Find where the given text appears and provide that cell's center as (x, y) coordinate. 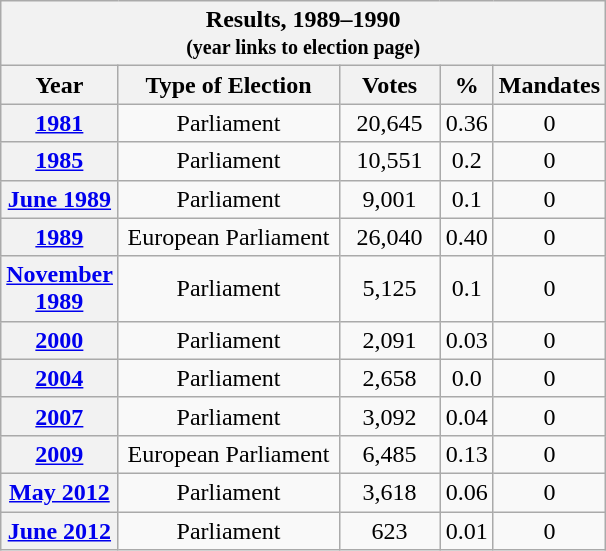
2007 (60, 416)
Type of Election (228, 85)
May 2012 (60, 492)
2000 (60, 340)
Year (60, 85)
9,001 (390, 199)
1985 (60, 161)
2,091 (390, 340)
2,658 (390, 378)
1981 (60, 123)
0.40 (466, 237)
0.04 (466, 416)
623 (390, 531)
1989 (60, 237)
10,551 (390, 161)
Votes (390, 85)
6,485 (390, 454)
20,645 (390, 123)
3,618 (390, 492)
June 1989 (60, 199)
0.2 (466, 161)
% (466, 85)
0.36 (466, 123)
0.06 (466, 492)
Mandates (549, 85)
November 1989 (60, 288)
0.03 (466, 340)
3,092 (390, 416)
2009 (60, 454)
Results, 1989–1990(year links to election page) (304, 34)
0.13 (466, 454)
2004 (60, 378)
0.0 (466, 378)
5,125 (390, 288)
June 2012 (60, 531)
0.01 (466, 531)
26,040 (390, 237)
